Detect which cell encompasses the target text, then output its [X, Y] center coordinate. 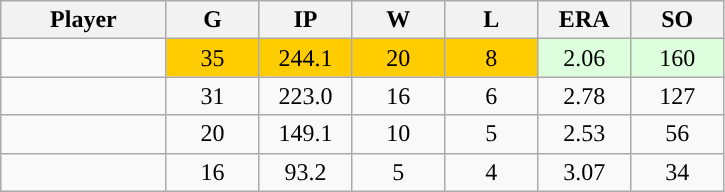
10 [398, 134]
160 [678, 58]
2.53 [584, 134]
L [492, 20]
IP [306, 20]
G [212, 20]
223.0 [306, 96]
2.06 [584, 58]
W [398, 20]
244.1 [306, 58]
8 [492, 58]
149.1 [306, 134]
127 [678, 96]
6 [492, 96]
2.78 [584, 96]
Player [84, 20]
4 [492, 172]
ERA [584, 20]
93.2 [306, 172]
31 [212, 96]
56 [678, 134]
35 [212, 58]
3.07 [584, 172]
SO [678, 20]
34 [678, 172]
